From the cell containing the given text, extract its center point as (X, Y) coordinate. 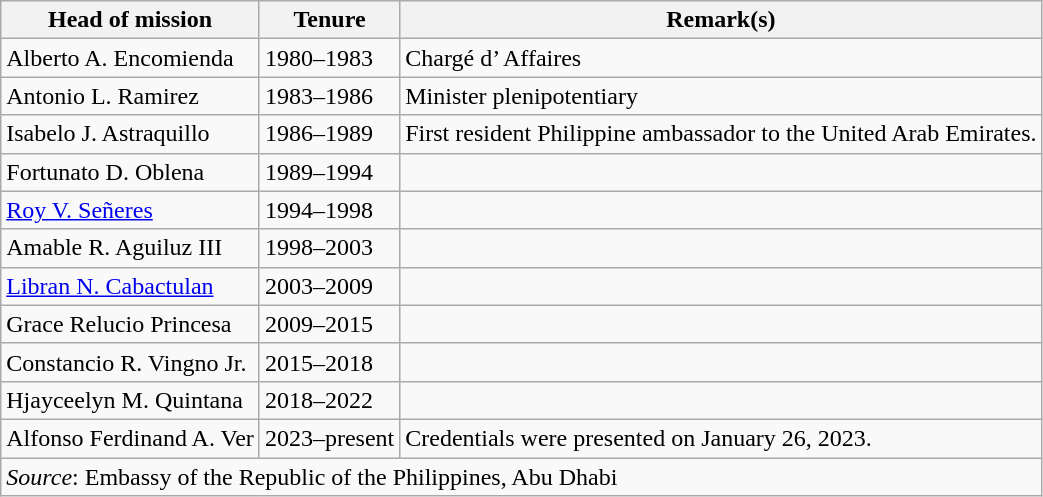
2015–2018 (329, 362)
1994–1998 (329, 210)
1983–1986 (329, 96)
1986–1989 (329, 134)
Alberto A. Encomienda (130, 58)
2018–2022 (329, 400)
Grace Relucio Princesa (130, 324)
Fortunato D. Oblena (130, 172)
2003–2009 (329, 286)
1989–1994 (329, 172)
Hjayceelyn M. Quintana (130, 400)
Source: Embassy of the Republic of the Philippines, Abu Dhabi (522, 477)
Alfonso Ferdinand A. Ver (130, 438)
Remark(s) (721, 20)
2009–2015 (329, 324)
Libran N. Cabactulan (130, 286)
Antonio L. Ramirez (130, 96)
Amable R. Aguiluz III (130, 248)
Chargé d’ Affaires (721, 58)
First resident Philippine ambassador to the United Arab Emirates. (721, 134)
2023–present (329, 438)
Head of mission (130, 20)
Tenure (329, 20)
1998–2003 (329, 248)
Constancio R. Vingno Jr. (130, 362)
Credentials were presented on January 26, 2023. (721, 438)
Roy V. Señeres (130, 210)
1980–1983 (329, 58)
Minister plenipotentiary (721, 96)
Isabelo J. Astraquillo (130, 134)
